Extract the [x, y] coordinate from the center of the cell holding the provided text.  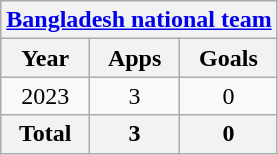
Year [46, 58]
Apps [135, 58]
Bangladesh national team [139, 20]
Goals [229, 58]
Total [46, 134]
2023 [46, 96]
